Pinpoint the cell where the given text exists, returning its [x, y] midpoint coordinate. 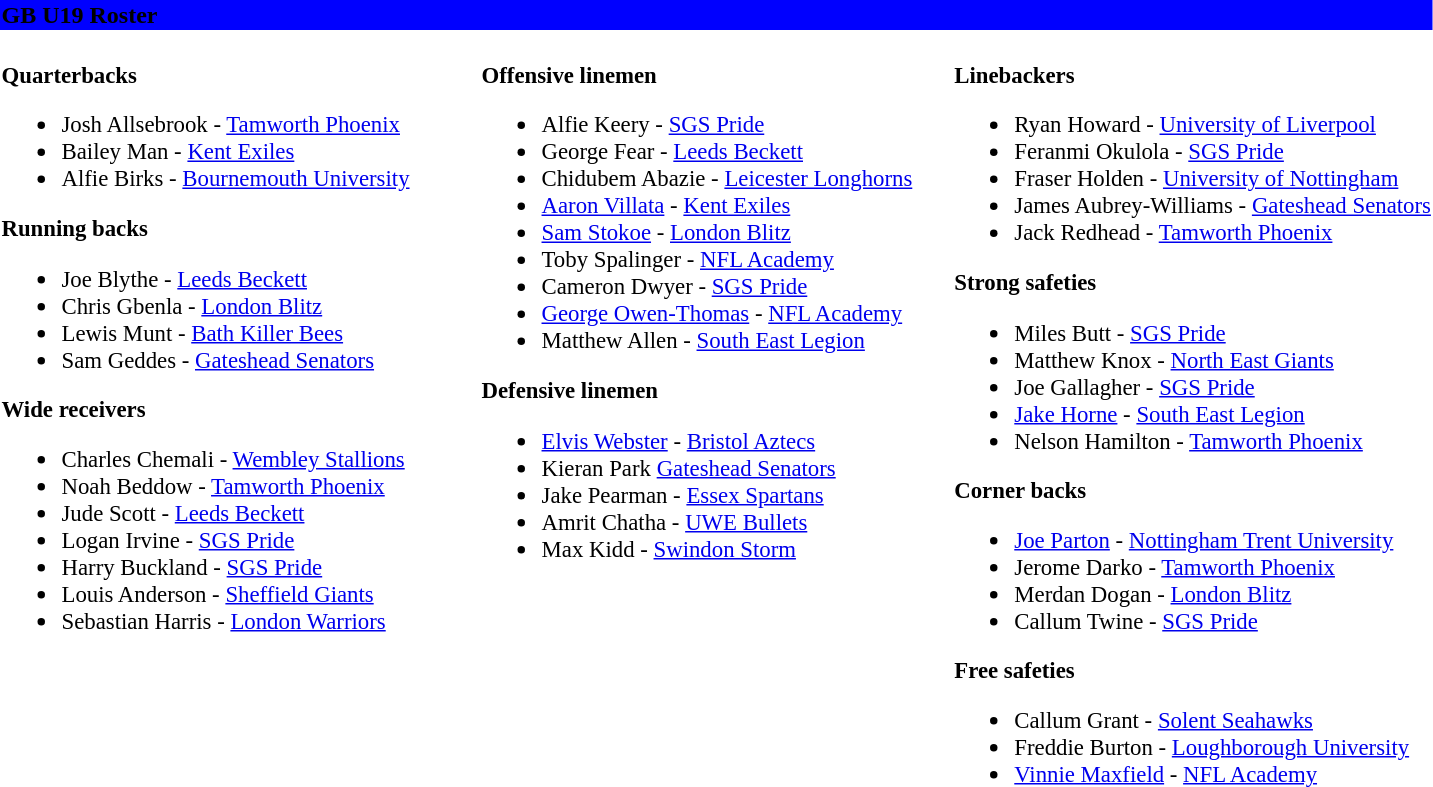
GB U19 Roster [716, 15]
